From the cell containing the given text, extract its center point as (X, Y) coordinate. 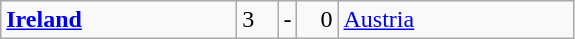
0 (318, 20)
Austria (456, 20)
3 (258, 20)
Ireland (119, 20)
- (288, 20)
